Identify which cell holds the provided text, then report its [X, Y] central coordinate. 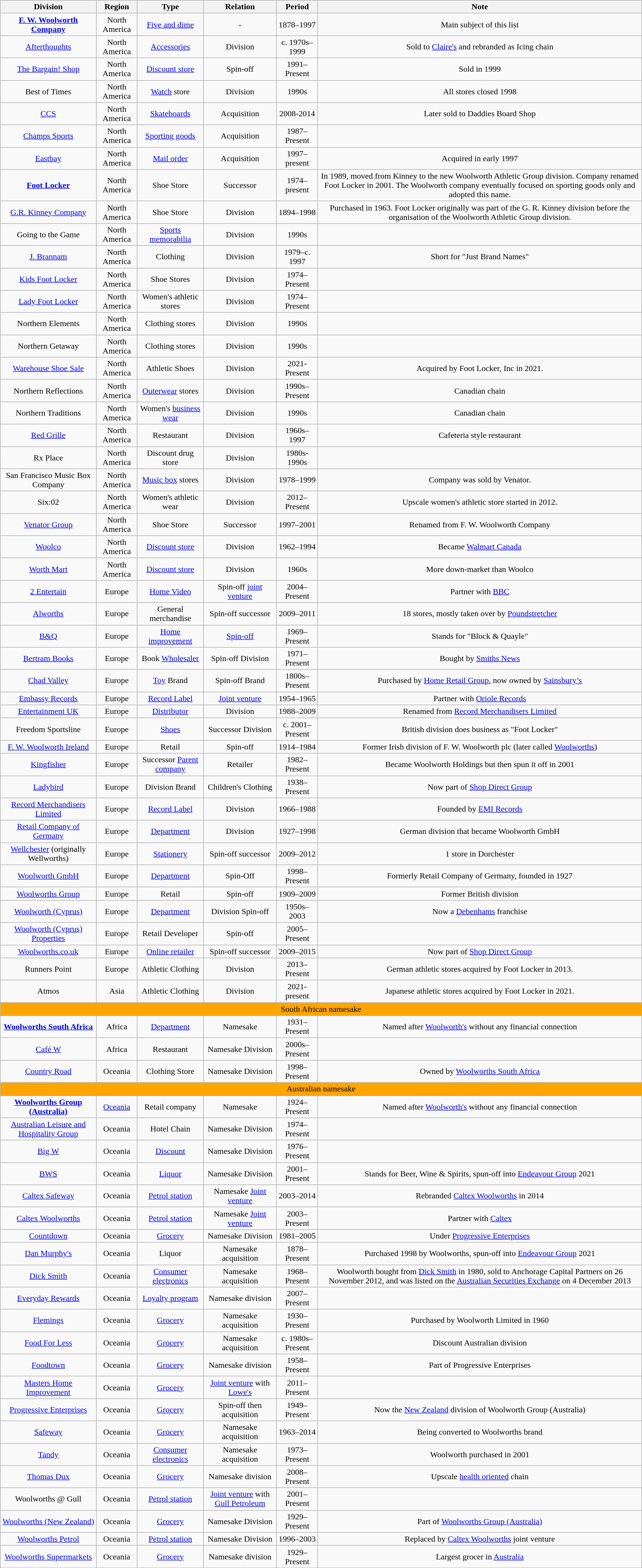
Type [170, 7]
Women's athletic wear [170, 502]
Former British division [480, 894]
Worth Mart [48, 569]
c. 1970s–1999 [297, 47]
c. 2001–Present [297, 729]
1978–1999 [297, 480]
Largest grocer in Australia [480, 1557]
Retailer [240, 765]
Going to the Game [48, 235]
Australian namesake [321, 1089]
Afterthoughts [48, 47]
Rebranded Caltex Woolworths in 2014 [480, 1196]
1966–1988 [297, 809]
Woolworth purchased in 2001 [480, 1455]
1968–Present [297, 1276]
Retail company [170, 1107]
1931–Present [297, 1027]
Joint venture with Lowe's [240, 1387]
1974–present [297, 185]
Joint venture with Gull Petroleum [240, 1499]
Upscale women's athletic store started in 2012. [480, 502]
Home Video [170, 591]
Period [297, 7]
Spin-off joint venture [240, 591]
Thomas Dux [48, 1476]
1988–2009 [297, 711]
Book Wholesaler [170, 658]
2 Entertain [48, 591]
Cafeteria style restaurant [480, 435]
Part of Woolworths Group (Australia) [480, 1521]
1997–2001 [297, 525]
Partner with Caltex [480, 1218]
Red Grille [48, 435]
2021-Present [297, 368]
Tandy [48, 1455]
Children's Clothing [240, 787]
Flemings [48, 1321]
Six:02 [48, 502]
J. Brannam [48, 256]
1969–Present [297, 636]
2004–Present [297, 591]
2021-present [297, 992]
Music box stores [170, 480]
1950s–2003 [297, 911]
Clothing [170, 256]
Mail order [170, 158]
Shoe Stores [170, 279]
Under Progressive Enterprises [480, 1236]
Spin-off Division [240, 658]
Record Merchandisers Limited [48, 809]
Spin-off then acquisition [240, 1410]
Acquired in early 1997 [480, 158]
Woolworth (Cyprus) [48, 911]
Woolco [48, 547]
2003–Present [297, 1218]
Part of Progressive Enterprises [480, 1365]
1930–Present [297, 1321]
Hotel Chain [170, 1129]
Woolworth GmbH [48, 876]
1960s–1997 [297, 435]
2008–Present [297, 1476]
Bought by Smiths News [480, 658]
Sporting goods [170, 136]
Formerly Retail Company of Germany, founded in 1927 [480, 876]
Spin-Off [240, 876]
British division does business as "Foot Locker" [480, 729]
Asia [117, 992]
Division Brand [170, 787]
Caltex Woolworths [48, 1218]
Rx Place [48, 457]
1991–Present [297, 69]
Australian Leisure and Hospitality Group [48, 1129]
1954–1965 [297, 698]
Toy Brand [170, 681]
Renamed from Record Merchandisers Limited [480, 711]
Partner with BBC [480, 591]
2009–2015 [297, 951]
2013–Present [297, 969]
Discount [170, 1151]
1963–2014 [297, 1432]
2005–Present [297, 933]
Northern Elements [48, 324]
Purchased 1998 by Woolworths, spun-off into Endeavour Group 2021 [480, 1254]
Runners Point [48, 969]
Foot Locker [48, 185]
Spin-off Brand [240, 681]
Became Woolworth Holdings but then spun it off in 2001 [480, 765]
San Francisco Music Box Company [48, 480]
Best of Times [48, 91]
Relation [240, 7]
Sports memorabilia [170, 235]
Masters Home Improvement [48, 1387]
Stationery [170, 854]
Retail Developer [170, 933]
Northern Getaway [48, 346]
Purchased by Home Retail Group, now owned by Sainsbury’s [480, 681]
Joint venture [240, 698]
Woolworths.co.uk [48, 951]
Northern Reflections [48, 391]
Countdown [48, 1236]
Woolworths @ Gull [48, 1499]
Outerwear stores [170, 391]
Acquired by Foot Locker, Inc in 2021. [480, 368]
2003–2014 [297, 1196]
1979–c. 1997 [297, 256]
Sold to Claire's and rebranded as Icing chain [480, 47]
Wellchester (originally Wellworths) [48, 854]
Owned by Woolworths South Africa [480, 1071]
Later sold to Daddies Board Shop [480, 114]
2008-2014 [297, 114]
1981–2005 [297, 1236]
1800s–Present [297, 681]
Shoes [170, 729]
Clothing Store [170, 1071]
1949–Present [297, 1410]
Embassy Records [48, 698]
18 stores, mostly taken over by Poundstretcher [480, 614]
Woolworth (Cyprus) Properties [48, 933]
F. W. Woolworth Company [48, 25]
Safeway [48, 1432]
Upscale health oriented chain [480, 1476]
Atmos [48, 992]
2009–2011 [297, 614]
Being converted to Woolworths brand [480, 1432]
Warehouse Shoe Sale [48, 368]
Woolworths Supermarkets [48, 1557]
- [240, 25]
Company was sold by Venator. [480, 480]
Venator Group [48, 525]
Online retailer [170, 951]
Main subject of this list [480, 25]
1 store in Dorchester [480, 854]
Woolworths South Africa [48, 1027]
Champs Sports [48, 136]
Eastbay [48, 158]
1976–Present [297, 1151]
The Bargain! Shop [48, 69]
1878–Present [297, 1254]
Lady Foot Locker [48, 302]
German division that became Woolworth GmbH [480, 831]
1997–present [297, 158]
1878–1997 [297, 25]
Successor Division [240, 729]
Kids Foot Locker [48, 279]
Purchased in 1963. Foot Locker originally was part of the G. R. Kinney division before the organisation of the Woolworth Athletic Group division. [480, 212]
All stores closed 1998 [480, 91]
Ladybird [48, 787]
2007–Present [297, 1298]
Chad Valley [48, 681]
1958–Present [297, 1365]
Partner with Oriole Records [480, 698]
Bertram Books [48, 658]
Accessories [170, 47]
Woolworths Group [48, 894]
Alworths [48, 614]
Skateboards [170, 114]
1980s-1990s [297, 457]
B&Q [48, 636]
Discount Australian division [480, 1343]
2009–2012 [297, 854]
German athletic stores acquired by Foot Locker in 2013. [480, 969]
1914–1984 [297, 747]
Loyalty program [170, 1298]
BWS [48, 1173]
G.R. Kinney Company [48, 212]
Now the New Zealand division of Woolworth Group (Australia) [480, 1410]
Watch store [170, 91]
1971–Present [297, 658]
1990s–Present [297, 391]
Discount drug store [170, 457]
Short for "Just Brand Names" [480, 256]
Caltex Safeway [48, 1196]
Stands for Beer, Wine & Spirits, spun-off into Endeavour Group 2021 [480, 1173]
Renamed from F. W. Woolworth Company [480, 525]
CCS [48, 114]
Everyday Rewards [48, 1298]
Became Walmart Canada [480, 547]
Dan Murphy's [48, 1254]
Woolworths Petrol [48, 1539]
1924–Present [297, 1107]
Dick Smith [48, 1276]
Note [480, 7]
Replaced by Caltex Woolworths joint venture [480, 1539]
Café W [48, 1049]
Big W [48, 1151]
Distributor [170, 711]
Woolworths Group (Australia) [48, 1107]
Freedom Sportsline [48, 729]
Former Irish division of F. W. Woolworth plc (later called Woolworths) [480, 747]
1996–2003 [297, 1539]
Division Spin-off [240, 911]
Women's business wear [170, 413]
Sold in 1999 [480, 69]
1982–Present [297, 765]
c. 1980s–Present [297, 1343]
Athletic Shoes [170, 368]
1987–Present [297, 136]
Entertainment UK [48, 711]
1962–1994 [297, 547]
1973–Present [297, 1455]
Now a Debenhams franchise [480, 911]
1909–2009 [297, 894]
Country Road [48, 1071]
1938–Present [297, 787]
1894–1998 [297, 212]
Women's athletic stores [170, 302]
F. W. Woolworth Ireland [48, 747]
Woolworths (New Zealand) [48, 1521]
2011–Present [297, 1387]
Region [117, 7]
Kingfisher [48, 765]
1927–1998 [297, 831]
South African namesake [321, 1009]
Five and dime [170, 25]
Foodtown [48, 1365]
Progressive Enterprises [48, 1410]
Japanese athletic stores acquired by Foot Locker in 2021. [480, 992]
Food For Less [48, 1343]
Stands for "Block & Quayle" [480, 636]
Successor Parent company [170, 765]
More down-market than Woolco [480, 569]
Purchased by Woolworth Limited in 1960 [480, 1321]
Northern Traditions [48, 413]
General merchandise [170, 614]
Founded by EMI Records [480, 809]
Home improvement [170, 636]
2012–Present [297, 502]
2000s–Present [297, 1049]
1960s [297, 569]
Retail Company of Germany [48, 831]
